Detect which cell encompasses the target text, then output its (X, Y) center coordinate. 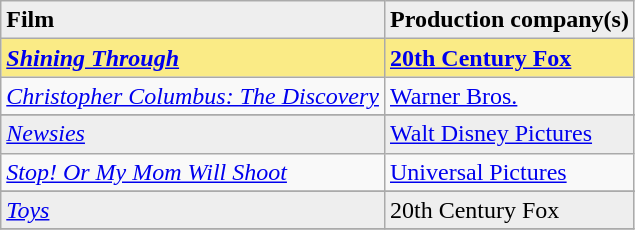
Toys (193, 210)
Shining Through (193, 58)
Stop! Or My Mom Will Shoot (193, 172)
Christopher Columbus: The Discovery (193, 96)
Newsies (193, 134)
Production company(s) (509, 20)
Walt Disney Pictures (509, 134)
Film (193, 20)
Universal Pictures (509, 172)
Warner Bros. (509, 96)
